Return the (x, y) coordinate for the center point of the cell that contains the specified text.  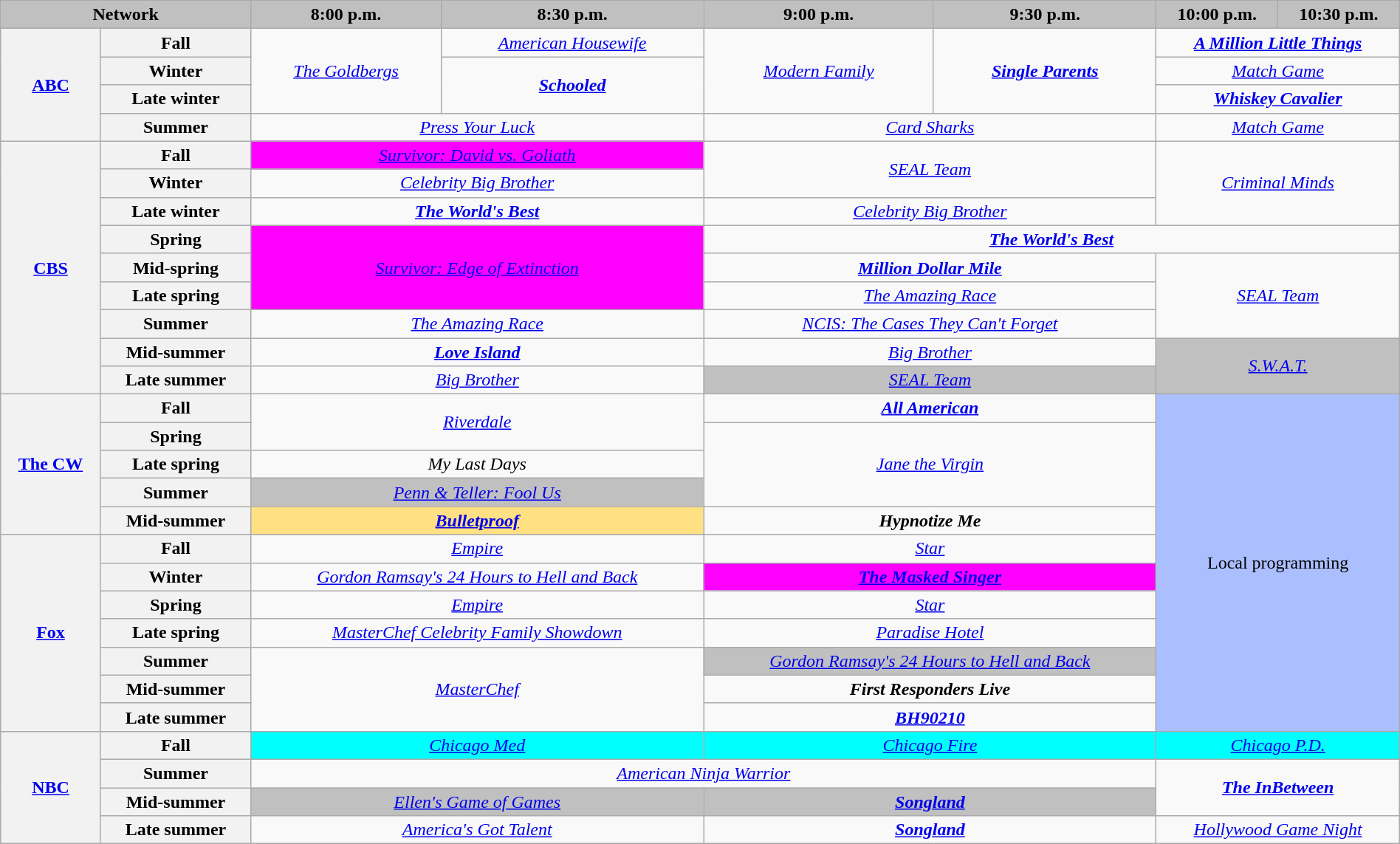
Ellen's Game of Games (477, 801)
Jane the Virgin (930, 464)
Chicago P.D. (1277, 745)
S.W.A.T. (1277, 366)
NCIS: The Cases They Can't Forget (930, 323)
NBC (51, 787)
American Housewife (572, 43)
Bulletproof (477, 521)
America's Got Talent (477, 830)
Press Your Luck (477, 127)
Survivor: David vs. Goliath (477, 155)
The Goldbergs (346, 71)
Penn & Teller: Fool Us (477, 493)
Million Dollar Mile (930, 267)
MasterChef (477, 689)
The CW (51, 464)
Network (126, 15)
10:30 p.m. (1339, 15)
Fox (51, 633)
Criminal Minds (1277, 183)
8:30 p.m. (572, 15)
Paradise Hotel (930, 633)
8:00 p.m. (346, 15)
ABC (51, 85)
Chicago Med (477, 745)
First Responders Live (930, 689)
All American (930, 408)
The InBetween (1277, 787)
10:00 p.m. (1217, 15)
Hollywood Game Night (1277, 830)
9:00 p.m. (819, 15)
American Ninja Warrior (704, 773)
Survivor: Edge of Extinction (477, 267)
Mid-spring (176, 267)
Whiskey Cavalier (1277, 99)
Schooled (572, 85)
Local programming (1277, 563)
9:30 p.m. (1045, 15)
CBS (51, 267)
Hypnotize Me (930, 521)
Card Sharks (930, 127)
MasterChef Celebrity Family Showdown (477, 633)
Riverdale (477, 422)
My Last Days (477, 464)
BH90210 (930, 717)
Chicago Fire (930, 745)
Single Parents (1045, 71)
Love Island (477, 352)
Modern Family (819, 71)
A Million Little Things (1277, 43)
The Masked Singer (930, 577)
